For the text-containing cell, return its midpoint in [X, Y] coordinate format. 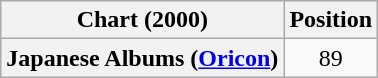
Position [331, 20]
89 [331, 58]
Chart (2000) [142, 20]
Japanese Albums (Oricon) [142, 58]
